Return the (x, y) coordinate for the center point of the cell that contains the specified text.  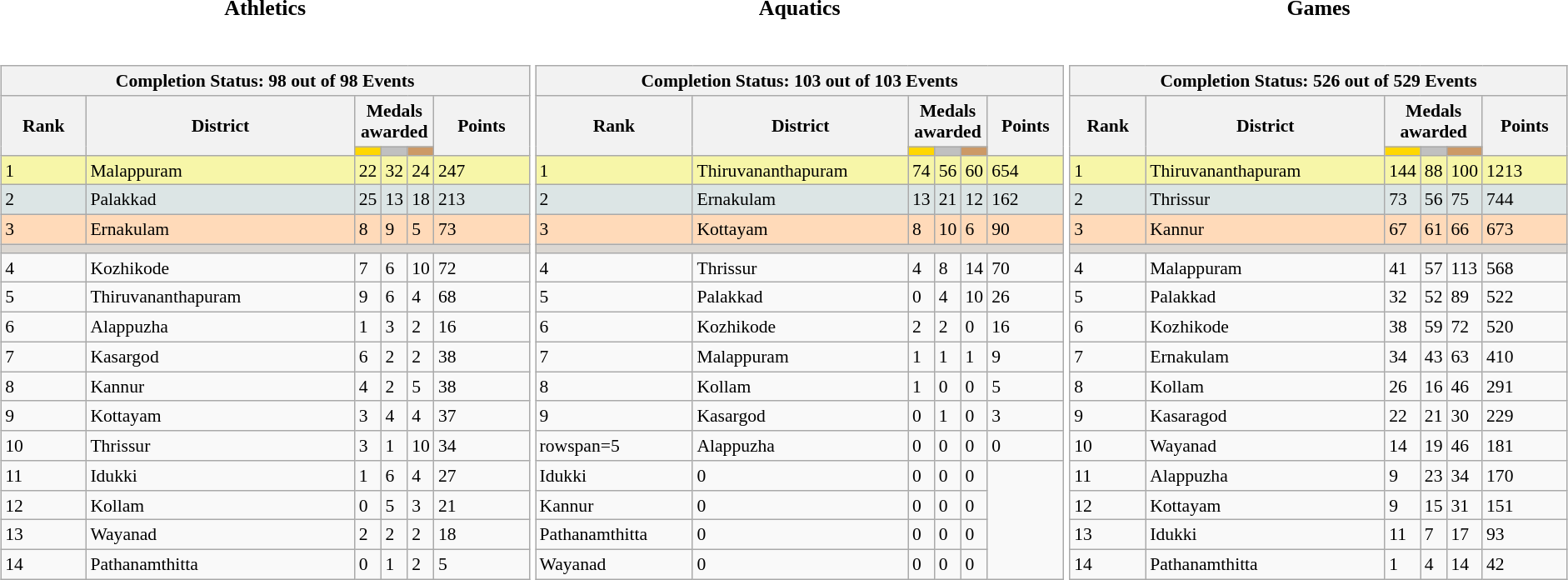
93 (1525, 535)
89 (1465, 297)
520 (1525, 327)
100 (1465, 170)
70 (1026, 267)
15 (1434, 505)
568 (1525, 267)
75 (1465, 200)
23 (1434, 476)
181 (1525, 446)
744 (1525, 200)
24 (421, 170)
247 (482, 170)
Completion Status: 103 out of 103 Events (800, 81)
60 (974, 170)
162 (1026, 200)
59 (1434, 327)
113 (1465, 267)
rowspan=5 (615, 446)
37 (482, 416)
144 (1403, 170)
Completion Status: 98 out of 98 Events (265, 81)
30 (1465, 416)
66 (1465, 229)
42 (1525, 564)
61 (1434, 229)
Completion Status: 526 out of 529 Events (1318, 81)
291 (1525, 387)
654 (1026, 170)
90 (1026, 229)
68 (482, 297)
170 (1525, 476)
57 (1434, 267)
43 (1434, 357)
27 (482, 476)
213 (482, 200)
88 (1434, 170)
Kasaragod (1265, 416)
673 (1525, 229)
151 (1525, 505)
31 (1465, 505)
41 (1403, 267)
1213 (1525, 170)
63 (1465, 357)
229 (1525, 416)
522 (1525, 297)
17 (1465, 535)
52 (1434, 297)
74 (921, 170)
67 (1403, 229)
410 (1525, 357)
19 (1434, 446)
25 (368, 200)
